Capture the cell that displays the provided text and extract its (x, y) central coordinate. 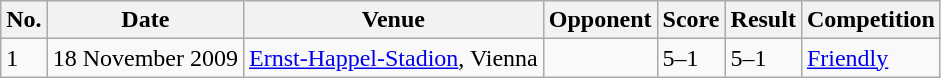
1 (24, 58)
Friendly (870, 58)
Score (691, 20)
Date (145, 20)
Opponent (600, 20)
Competition (870, 20)
Ernst-Happel-Stadion, Vienna (394, 58)
Venue (394, 20)
18 November 2009 (145, 58)
No. (24, 20)
Result (763, 20)
